Output the [x, y] coordinate of the center of the cell containing the given text.  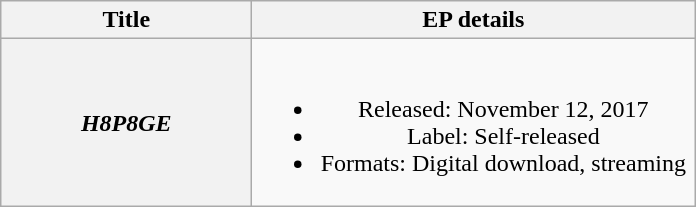
H8P8GE [126, 122]
Released: November 12, 2017Label: Self-releasedFormats: Digital download, streaming [474, 122]
EP details [474, 20]
Title [126, 20]
